Find where the given text appears and provide that cell's center as [X, Y] coordinate. 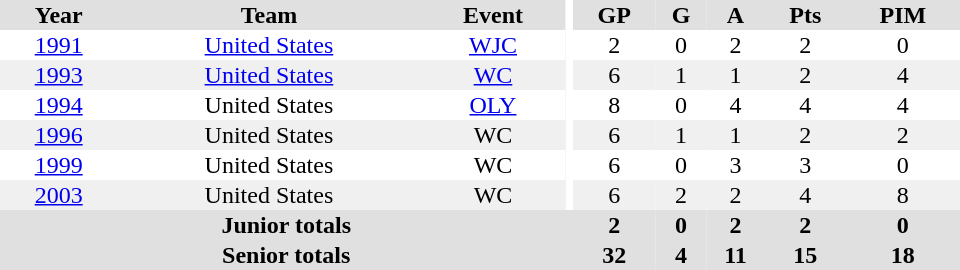
Senior totals [286, 255]
G [681, 15]
18 [903, 255]
11 [736, 255]
Junior totals [286, 225]
1994 [58, 105]
WJC [492, 45]
Event [492, 15]
Year [58, 15]
2003 [58, 195]
OLY [492, 105]
A [736, 15]
PIM [903, 15]
15 [806, 255]
32 [614, 255]
1996 [58, 135]
Pts [806, 15]
GP [614, 15]
1999 [58, 165]
1993 [58, 75]
1991 [58, 45]
Team [268, 15]
